Provide the [X, Y] coordinate of the cell's center where the given text is located.  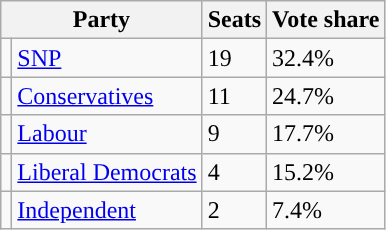
2 [234, 210]
4 [234, 172]
Labour [107, 134]
Conservatives [107, 96]
24.7% [326, 96]
7.4% [326, 210]
Vote share [326, 20]
Liberal Democrats [107, 172]
SNP [107, 58]
11 [234, 96]
9 [234, 134]
17.7% [326, 134]
32.4% [326, 58]
Independent [107, 210]
Party [102, 20]
19 [234, 58]
15.2% [326, 172]
Seats [234, 20]
